From the cell containing the given text, extract its center point as (X, Y) coordinate. 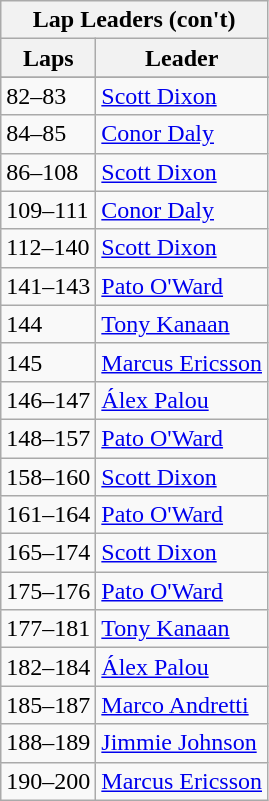
182–184 (48, 667)
Leader (182, 58)
190–200 (48, 781)
109–111 (48, 210)
177–181 (48, 629)
161–164 (48, 515)
Jimmie Johnson (182, 743)
144 (48, 324)
Laps (48, 58)
185–187 (48, 705)
158–160 (48, 477)
112–140 (48, 248)
86–108 (48, 172)
188–189 (48, 743)
165–174 (48, 553)
82–83 (48, 96)
148–157 (48, 438)
Lap Leaders (con't) (134, 20)
141–143 (48, 286)
84–85 (48, 134)
146–147 (48, 400)
175–176 (48, 591)
145 (48, 362)
Marco Andretti (182, 705)
